Search for the cell housing the specified text and yield its [X, Y] center coordinate. 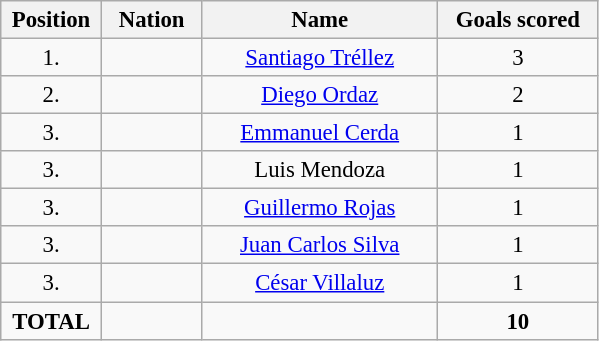
Santiago Tréllez [320, 58]
3 [518, 58]
Luis Mendoza [320, 170]
2 [518, 95]
César Villaluz [320, 283]
10 [518, 321]
Emmanuel Cerda [320, 133]
TOTAL [52, 321]
1. [52, 58]
Guillermo Rojas [320, 208]
Name [320, 20]
Nation [152, 20]
Juan Carlos Silva [320, 245]
Goals scored [518, 20]
2. [52, 95]
Diego Ordaz [320, 95]
Position [52, 20]
